Find where the given text appears and provide that cell's center as [X, Y] coordinate. 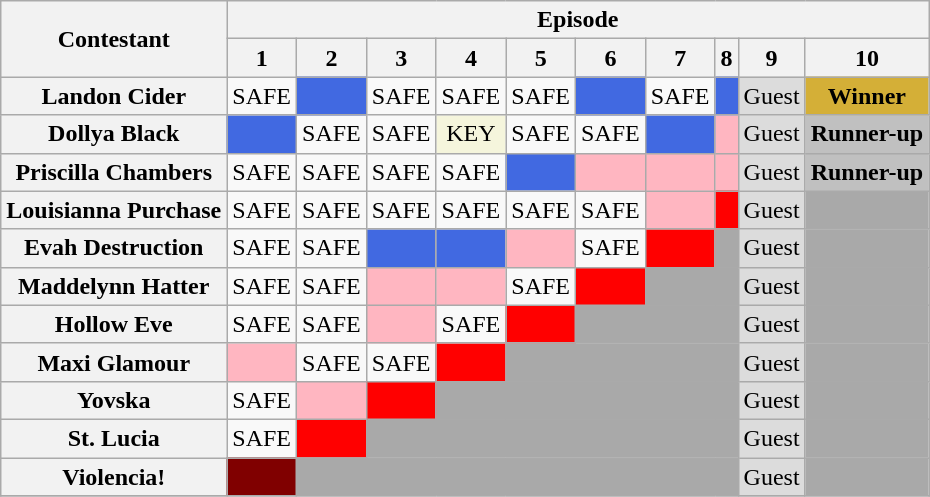
7 [680, 58]
St. Lucia [114, 438]
Winner [867, 96]
2 [332, 58]
Louisianna Purchase [114, 210]
4 [471, 58]
1 [262, 58]
Yovska [114, 400]
5 [541, 58]
Evah Destruction [114, 248]
Maddelynn Hatter [114, 286]
Episode [578, 20]
10 [867, 58]
KEY [471, 134]
6 [611, 58]
Hollow Eve [114, 324]
Maxi Glamour [114, 362]
Contestant [114, 39]
9 [772, 58]
8 [726, 58]
3 [401, 58]
Violencia! [114, 477]
Dollya Black [114, 134]
Priscilla Chambers [114, 172]
Landon Cider [114, 96]
